Locate the cell with the specified text and output its [X, Y] center coordinate. 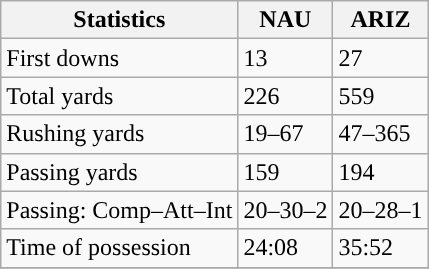
159 [286, 172]
20–28–1 [380, 210]
First downs [120, 58]
13 [286, 58]
20–30–2 [286, 210]
Statistics [120, 20]
NAU [286, 20]
Total yards [120, 96]
24:08 [286, 248]
47–365 [380, 134]
27 [380, 58]
226 [286, 96]
559 [380, 96]
ARIZ [380, 20]
35:52 [380, 248]
Passing: Comp–Att–Int [120, 210]
194 [380, 172]
Passing yards [120, 172]
19–67 [286, 134]
Time of possession [120, 248]
Rushing yards [120, 134]
